Scan for the cell matching the given text and deliver its [x, y] coordinate at center. 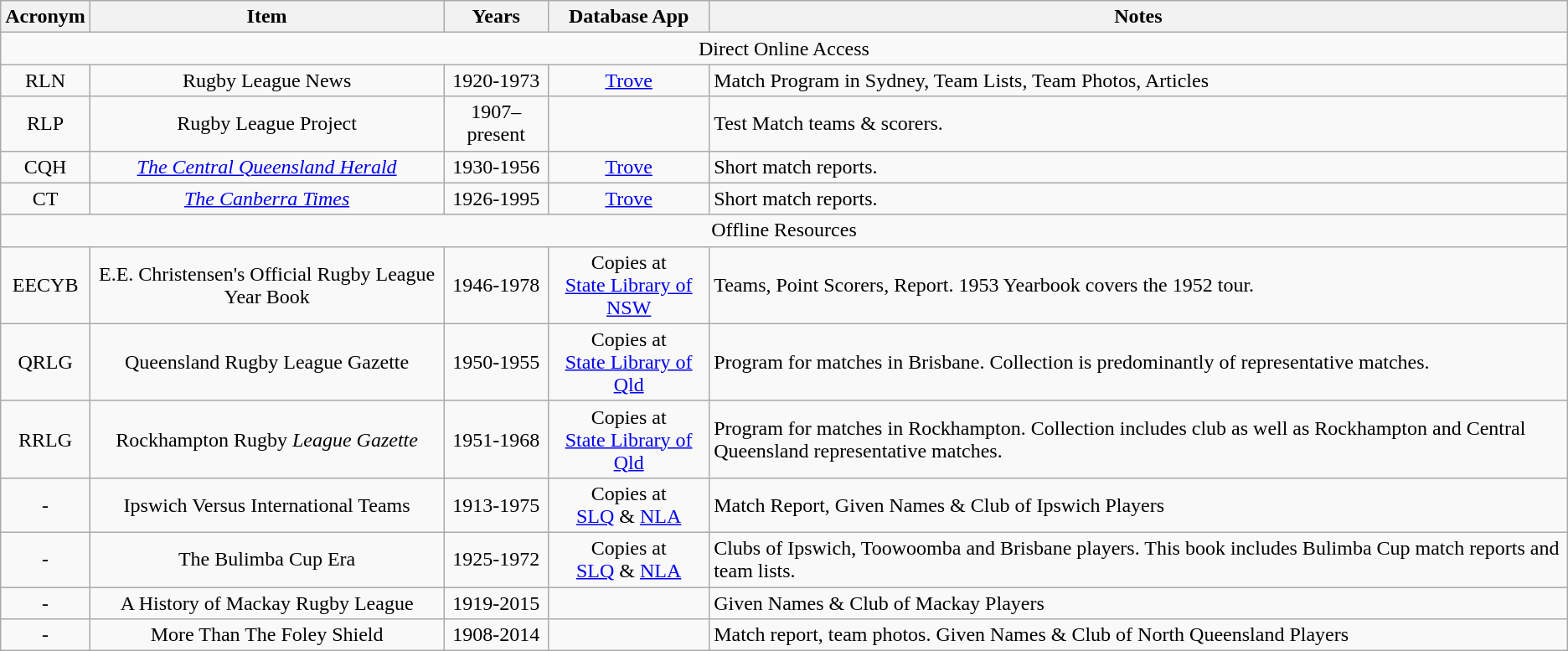
The Bulimba Cup Era [266, 560]
A History of Mackay Rugby League [266, 602]
More Than The Foley Shield [266, 635]
1920-1973 [496, 80]
Clubs of Ipswich, Toowoomba and Brisbane players. This book includes Bulimba Cup match reports and team lists. [1139, 560]
1951-1968 [496, 439]
Match report, team photos. Given Names & Club of North Queensland Players [1139, 635]
EECYB [45, 285]
Copies at State Library of NSW [629, 285]
QRLG [45, 362]
Program for matches in Rockhampton. Collection includes club as well as Rockhampton and Central Queensland representative matches. [1139, 439]
Item [266, 17]
The Central Queensland Herald [266, 167]
Acronym [45, 17]
Queensland Rugby League Gazette [266, 362]
1930-1956 [496, 167]
RRLG [45, 439]
1908-2014 [496, 635]
E.E. Christensen's Official Rugby League Year Book [266, 285]
Direct Online Access [784, 49]
Rockhampton Rugby League Gazette [266, 439]
Years [496, 17]
Given Names & Club of Mackay Players [1139, 602]
RLP [45, 124]
Test Match teams & scorers. [1139, 124]
RLN [45, 80]
Match Program in Sydney, Team Lists, Team Photos, Articles [1139, 80]
Program for matches in Brisbane. Collection is predominantly of representative matches. [1139, 362]
1913-1975 [496, 504]
CQH [45, 167]
Database App [629, 17]
1926-1995 [496, 199]
Ipswich Versus International Teams [266, 504]
Rugby League News [266, 80]
1925-1972 [496, 560]
1919-2015 [496, 602]
Rugby League Project [266, 124]
Offline Resources [784, 230]
The Canberra Times [266, 199]
1946-1978 [496, 285]
Notes [1139, 17]
Match Report, Given Names & Club of Ipswich Players [1139, 504]
CT [45, 199]
1907–present [496, 124]
Teams, Point Scorers, Report. 1953 Yearbook covers the 1952 tour. [1139, 285]
1950-1955 [496, 362]
